Return the [X, Y] coordinate for the center point of the cell that contains the specified text.  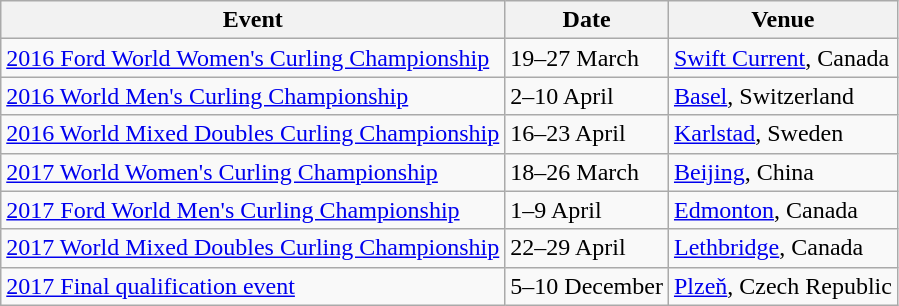
Beijing, China [782, 172]
Swift Current, Canada [782, 58]
Venue [782, 20]
2017 Ford World Men's Curling Championship [253, 210]
Karlstad, Sweden [782, 134]
Date [587, 20]
2016 World Mixed Doubles Curling Championship [253, 134]
2017 Final qualification event [253, 286]
22–29 April [587, 248]
2–10 April [587, 96]
Plzeň, Czech Republic [782, 286]
Lethbridge, Canada [782, 248]
18–26 March [587, 172]
1–9 April [587, 210]
2017 World Mixed Doubles Curling Championship [253, 248]
5–10 December [587, 286]
16–23 April [587, 134]
Basel, Switzerland [782, 96]
19–27 March [587, 58]
Edmonton, Canada [782, 210]
Event [253, 20]
2016 World Men's Curling Championship [253, 96]
2017 World Women's Curling Championship [253, 172]
2016 Ford World Women's Curling Championship [253, 58]
